Search for the cell housing the specified text and yield its (x, y) center coordinate. 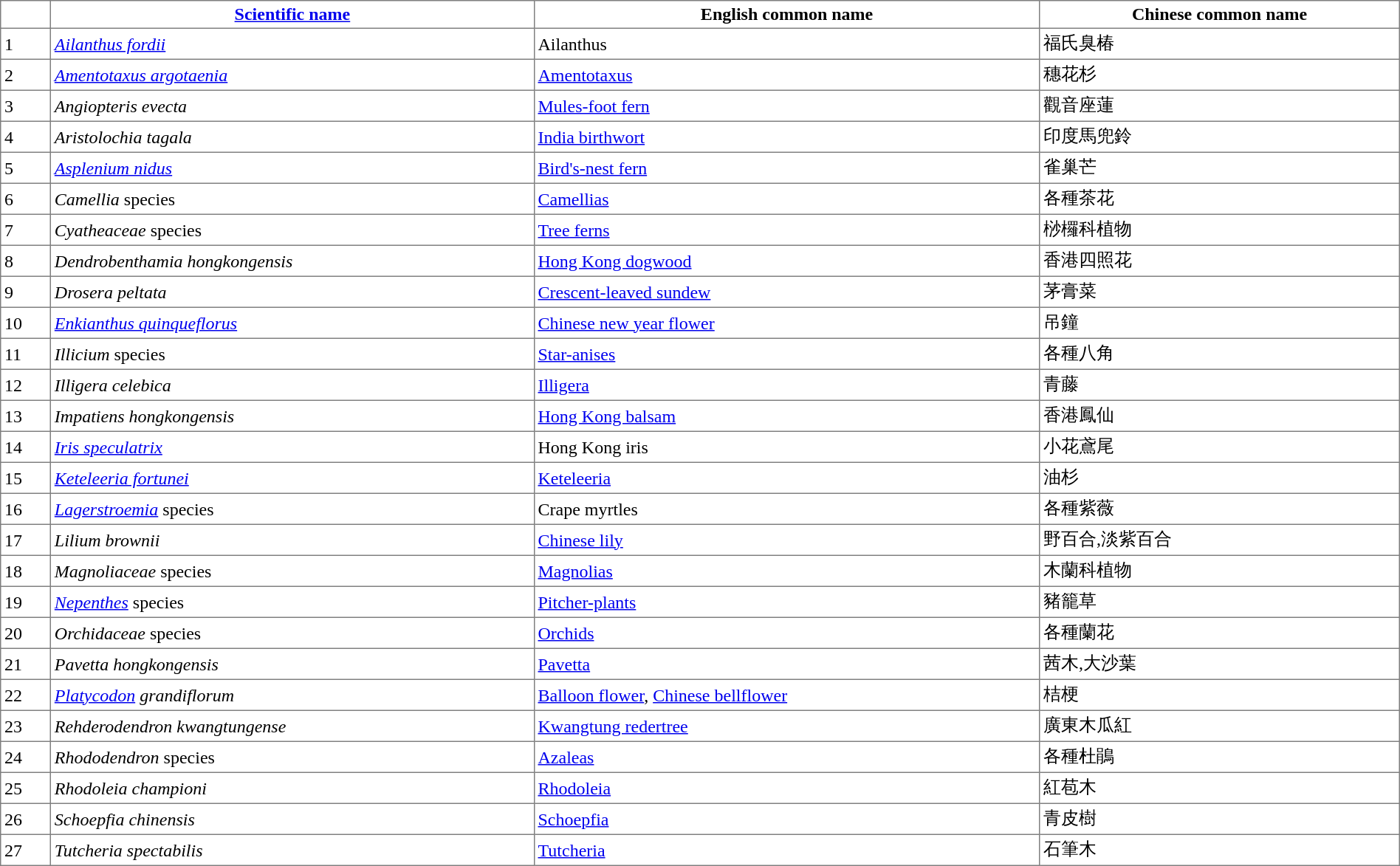
12 (26, 385)
Amentotaxus argotaenia (292, 75)
Rehderodendron kwangtungense (292, 726)
Platycodon grandiflorum (292, 695)
Orchidaceae species (292, 633)
穗花杉 (1220, 75)
27 (26, 850)
Pitcher-plants (787, 602)
22 (26, 695)
吊鐘 (1220, 323)
Amentotaxus (787, 75)
Keteleeria fortunei (292, 478)
25 (26, 788)
Hong Kong balsam (787, 416)
印度馬兜鈴 (1220, 137)
Magnolias (787, 571)
Enkianthus quinqueflorus (292, 323)
Lagerstroemia species (292, 509)
Tutcheria spectabilis (292, 850)
11 (26, 354)
廣東木瓜紅 (1220, 726)
2 (26, 75)
雀巢芒 (1220, 168)
茜木,大沙葉 (1220, 664)
香港鳳仙 (1220, 416)
Impatiens hongkongensis (292, 416)
香港四照花 (1220, 261)
Camellias (787, 199)
Illigera (787, 385)
Mules-foot fern (787, 106)
Tutcheria (787, 850)
Balloon flower, Chinese bellflower (787, 695)
Rhododendron species (292, 757)
各種八角 (1220, 354)
Chinese lily (787, 540)
Hong Kong iris (787, 447)
26 (26, 819)
4 (26, 137)
Pavetta hongkongensis (292, 664)
桔梗 (1220, 695)
Schoepfia chinensis (292, 819)
油杉 (1220, 478)
青藤 (1220, 385)
觀音座蓮 (1220, 106)
Asplenium nidus (292, 168)
Orchids (787, 633)
Ailanthus (787, 44)
Magnoliaceae species (292, 571)
木蘭科植物 (1220, 571)
Kwangtung redertree (787, 726)
各種蘭花 (1220, 633)
9 (26, 292)
Pavetta (787, 664)
15 (26, 478)
Chinese common name (1220, 15)
18 (26, 571)
野百合,淡紫百合 (1220, 540)
17 (26, 540)
各種杜鵑 (1220, 757)
各種茶花 (1220, 199)
Crape myrtles (787, 509)
21 (26, 664)
Hong Kong dogwood (787, 261)
青皮樹 (1220, 819)
8 (26, 261)
Scientific name (292, 15)
紅苞木 (1220, 788)
桫欏科植物 (1220, 230)
Aristolochia tagala (292, 137)
14 (26, 447)
Camellia species (292, 199)
Bird's-nest fern (787, 168)
1 (26, 44)
Cyatheaceae species (292, 230)
Lilium brownii (292, 540)
Chinese new year flower (787, 323)
16 (26, 509)
茅膏菜 (1220, 292)
6 (26, 199)
Illicium species (292, 354)
Drosera peltata (292, 292)
24 (26, 757)
7 (26, 230)
Iris speculatrix (292, 447)
Star-anises (787, 354)
石筆木 (1220, 850)
English common name (787, 15)
5 (26, 168)
19 (26, 602)
13 (26, 416)
Azaleas (787, 757)
Tree ferns (787, 230)
Crescent-leaved sundew (787, 292)
福氏臭椿 (1220, 44)
3 (26, 106)
Angiopteris evecta (292, 106)
Ailanthus fordii (292, 44)
23 (26, 726)
Rhodoleia championi (292, 788)
Keteleeria (787, 478)
India birthwort (787, 137)
小花鳶尾 (1220, 447)
Schoepfia (787, 819)
各種紫薇 (1220, 509)
20 (26, 633)
豬籠草 (1220, 602)
Dendrobenthamia hongkongensis (292, 261)
10 (26, 323)
Illigera celebica (292, 385)
Nepenthes species (292, 602)
Rhodoleia (787, 788)
